Detect which cell encompasses the target text, then output its (x, y) center coordinate. 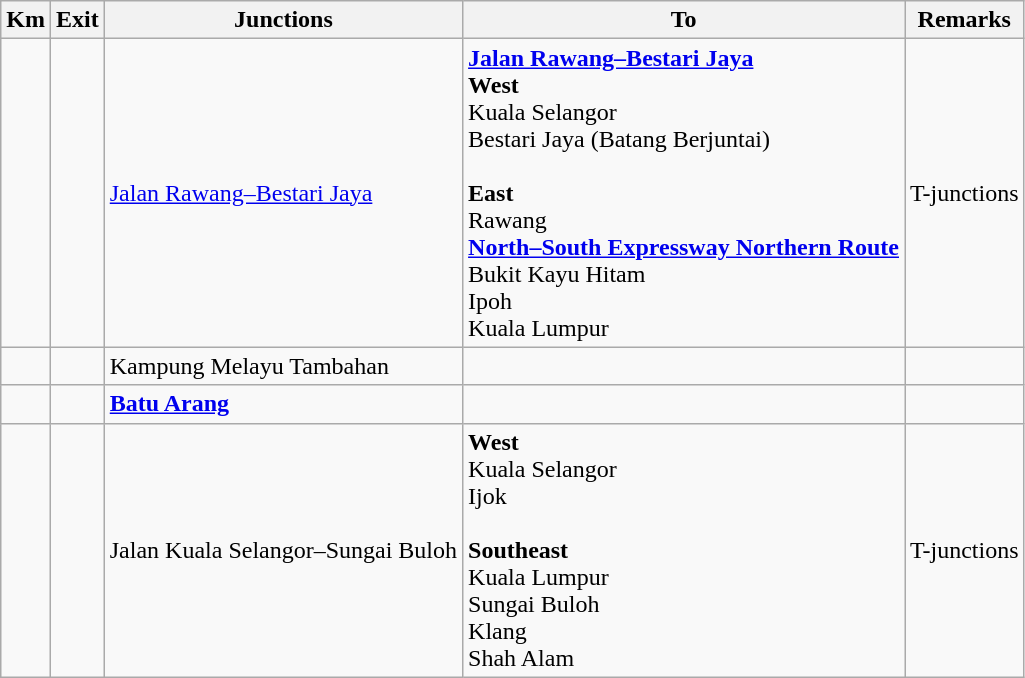
Kampung Melayu Tambahan (283, 366)
To (684, 20)
Junctions (283, 20)
Remarks (965, 20)
Jalan Rawang–Bestari Jaya (283, 193)
Jalan Kuala Selangor–Sungai Buloh (283, 550)
West Kuala Selangor IjokSoutheast Kuala Lumpur Sungai Buloh Klang Shah Alam (684, 550)
Exit (77, 20)
Km (26, 20)
Batu Arang (283, 404)
